Detect which cell encompasses the target text, then output its (x, y) center coordinate. 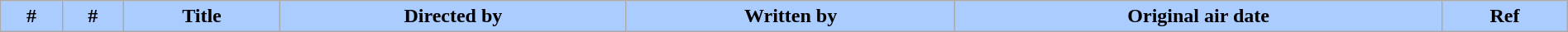
Written by (791, 16)
Directed by (453, 16)
Original air date (1199, 16)
Title (202, 16)
Ref (1505, 16)
